Scan for the cell matching the given text and deliver its [X, Y] coordinate at center. 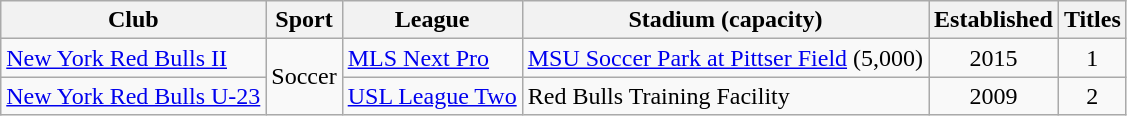
Titles [1092, 20]
2015 [994, 58]
MLS Next Pro [432, 58]
Red Bulls Training Facility [725, 96]
New York Red Bulls II [134, 58]
Established [994, 20]
MSU Soccer Park at Pittser Field (5,000) [725, 58]
Soccer [304, 77]
2009 [994, 96]
Club [134, 20]
New York Red Bulls U-23 [134, 96]
League [432, 20]
Sport [304, 20]
USL League Two [432, 96]
1 [1092, 58]
2 [1092, 96]
Stadium (capacity) [725, 20]
